Capture the cell that displays the provided text and extract its [x, y] central coordinate. 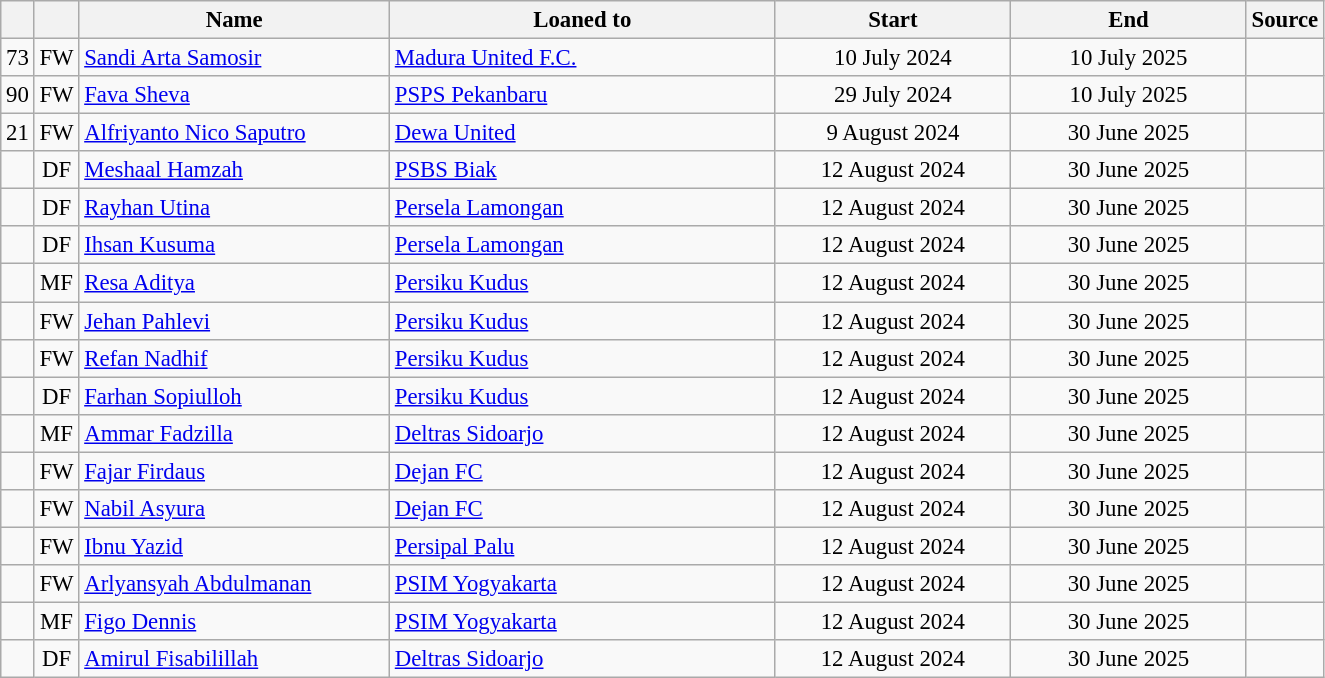
Farhan Sopiulloh [234, 396]
Alfriyanto Nico Saputro [234, 133]
Name [234, 20]
Fajar Firdaus [234, 471]
90 [18, 95]
Jehan Pahlevi [234, 321]
9 August 2024 [893, 133]
Arlyansyah Abdulmanan [234, 584]
Meshaal Hamzah [234, 170]
Source [1284, 20]
Ihsan Kusuma [234, 245]
Dewa United [582, 133]
73 [18, 58]
Figo Dennis [234, 621]
Ammar Fadzilla [234, 433]
Rayhan Utina [234, 208]
Sandi Arta Samosir [234, 58]
Refan Nadhif [234, 358]
Persipal Palu [582, 546]
Amirul Fisabilillah [234, 659]
Madura United F.C. [582, 58]
Nabil Asyura [234, 509]
Loaned to [582, 20]
21 [18, 133]
Ibnu Yazid [234, 546]
PSBS Biak [582, 170]
PSPS Pekanbaru [582, 95]
Fava Sheva [234, 95]
29 July 2024 [893, 95]
Start [893, 20]
Resa Aditya [234, 283]
End [1129, 20]
10 July 2024 [893, 58]
